Capture the cell that displays the provided text and extract its [x, y] central coordinate. 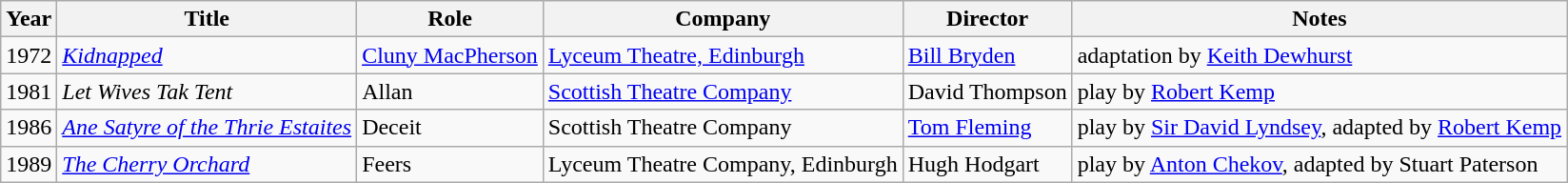
Title [208, 19]
1972 [29, 55]
Year [29, 19]
1986 [29, 128]
Hugh Hodgart [987, 164]
Tom Fleming [987, 128]
Deceit [450, 128]
Kidnapped [208, 55]
Lyceum Theatre, Edinburgh [723, 55]
1989 [29, 164]
The Cherry Orchard [208, 164]
Bill Bryden [987, 55]
play by Sir David Lyndsey, adapted by Robert Kemp [1320, 128]
play by Robert Kemp [1320, 91]
adaptation by Keith Dewhurst [1320, 55]
David Thompson [987, 91]
Company [723, 19]
Lyceum Theatre Company, Edinburgh [723, 164]
1981 [29, 91]
Allan [450, 91]
Role [450, 19]
Cluny MacPherson [450, 55]
Feers [450, 164]
Let Wives Tak Tent [208, 91]
play by Anton Chekov, adapted by Stuart Paterson [1320, 164]
Director [987, 19]
Notes [1320, 19]
Ane Satyre of the Thrie Estaites [208, 128]
